Search for the cell housing the specified text and yield its [X, Y] center coordinate. 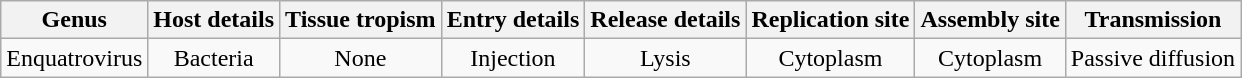
Injection [513, 58]
Bacteria [214, 58]
Tissue tropism [361, 20]
Genus [74, 20]
Entry details [513, 20]
None [361, 58]
Assembly site [990, 20]
Release details [666, 20]
Lysis [666, 58]
Replication site [830, 20]
Enquatrovirus [74, 58]
Transmission [1152, 20]
Host details [214, 20]
Passive diffusion [1152, 58]
